Provide the (X, Y) coordinate of the cell's center where the given text is located.  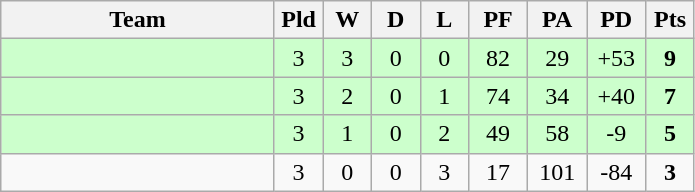
74 (498, 96)
PD (616, 20)
+40 (616, 96)
-84 (616, 172)
82 (498, 58)
Pts (670, 20)
PA (558, 20)
Team (138, 20)
L (444, 20)
9 (670, 58)
PF (498, 20)
101 (558, 172)
34 (558, 96)
D (396, 20)
+53 (616, 58)
Pld (298, 20)
-9 (616, 134)
58 (558, 134)
17 (498, 172)
W (348, 20)
7 (670, 96)
29 (558, 58)
5 (670, 134)
49 (498, 134)
